Provide the (x, y) coordinate of the cell's center where the given text is located.  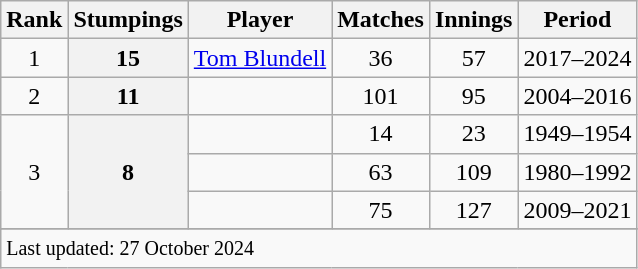
Innings (473, 20)
Period (578, 20)
109 (473, 172)
Stumpings (128, 20)
63 (381, 172)
3 (34, 172)
15 (128, 58)
36 (381, 58)
Tom Blundell (260, 58)
11 (128, 96)
14 (381, 134)
75 (381, 210)
57 (473, 58)
23 (473, 134)
2 (34, 96)
95 (473, 96)
127 (473, 210)
2009–2021 (578, 210)
Player (260, 20)
1980–1992 (578, 172)
2017–2024 (578, 58)
2004–2016 (578, 96)
101 (381, 96)
8 (128, 172)
Matches (381, 20)
Last updated: 27 October 2024 (319, 248)
1 (34, 58)
1949–1954 (578, 134)
Rank (34, 20)
